Scan for the cell matching the given text and deliver its (x, y) coordinate at center. 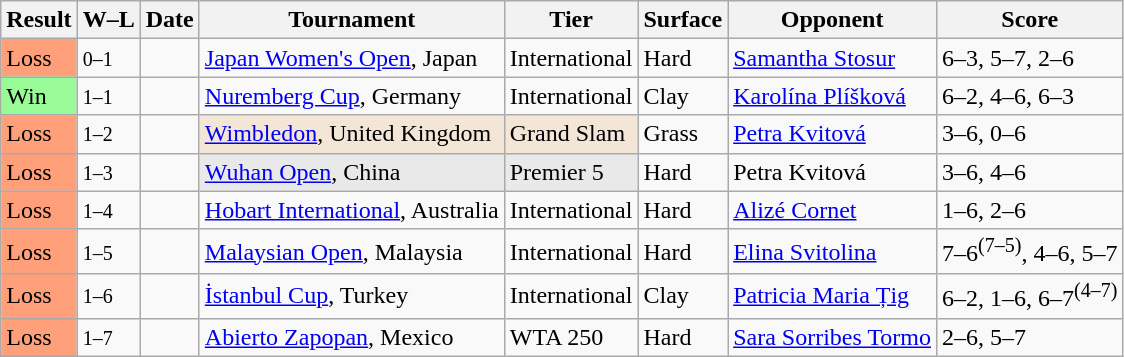
Samantha Stosur (832, 58)
Abierto Zapopan, Mexico (352, 337)
Nuremberg Cup, Germany (352, 96)
1–5 (108, 252)
1–3 (108, 172)
Opponent (832, 20)
Wimbledon, United Kingdom (352, 134)
6–2, 4–6, 6–3 (1030, 96)
Grass (683, 134)
1–4 (108, 210)
Hobart International, Australia (352, 210)
Date (170, 20)
Surface (683, 20)
1–6 (108, 296)
Score (1030, 20)
Wuhan Open, China (352, 172)
WTA 250 (571, 337)
Malaysian Open, Malaysia (352, 252)
Result (39, 20)
Tournament (352, 20)
1–6, 2–6 (1030, 210)
Karolína Plíšková (832, 96)
Grand Slam (571, 134)
0–1 (108, 58)
Patricia Maria Țig (832, 296)
3–6, 0–6 (1030, 134)
İstanbul Cup, Turkey (352, 296)
Alizé Cornet (832, 210)
1–7 (108, 337)
1–2 (108, 134)
6–2, 1–6, 6–7(4–7) (1030, 296)
Win (39, 96)
2–6, 5–7 (1030, 337)
3–6, 4–6 (1030, 172)
Japan Women's Open, Japan (352, 58)
1–1 (108, 96)
6–3, 5–7, 2–6 (1030, 58)
Elina Svitolina (832, 252)
Premier 5 (571, 172)
W–L (108, 20)
Tier (571, 20)
Sara Sorribes Tormo (832, 337)
7–6(7–5), 4–6, 5–7 (1030, 252)
